Return (x, y) of the center of cell containing provided text 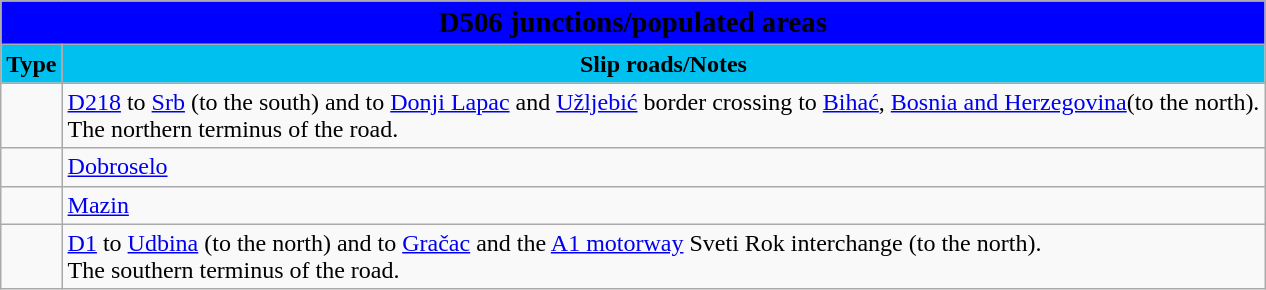
D506 junctions/populated areas (633, 23)
Mazin (664, 205)
Slip roads/Notes (664, 64)
Dobroselo (664, 167)
Type (32, 64)
D1 to Udbina (to the north) and to Gračac and the A1 motorway Sveti Rok interchange (to the north).The southern terminus of the road. (664, 256)
